Return the [X, Y] coordinate for the center point of the cell that contains the specified text.  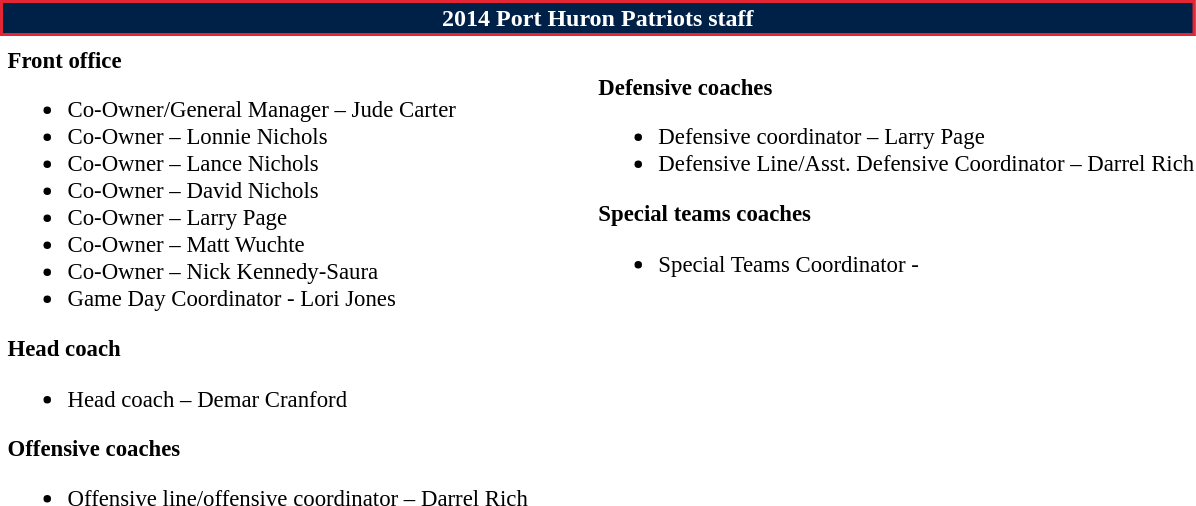
2014 Port Huron Patriots staff [598, 18]
